Scan for the cell matching the given text and deliver its (X, Y) coordinate at center. 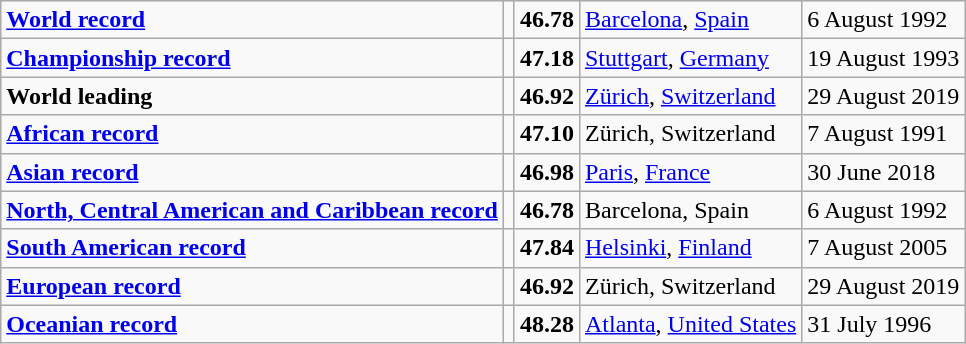
South American record (252, 248)
47.18 (546, 58)
Asian record (252, 172)
Atlanta, United States (690, 324)
46.98 (546, 172)
48.28 (546, 324)
7 August 2005 (884, 248)
7 August 1991 (884, 134)
European record (252, 286)
Paris, France (690, 172)
World leading (252, 96)
30 June 2018 (884, 172)
19 August 1993 (884, 58)
47.84 (546, 248)
World record (252, 20)
47.10 (546, 134)
African record (252, 134)
Oceanian record (252, 324)
Stuttgart, Germany (690, 58)
31 July 1996 (884, 324)
Championship record (252, 58)
North, Central American and Caribbean record (252, 210)
Helsinki, Finland (690, 248)
